Provide the [X, Y] coordinate of the cell's center where the given text is located.  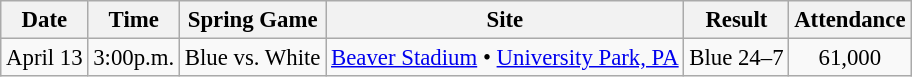
Time [134, 20]
April 13 [44, 58]
Blue 24–7 [736, 58]
Blue vs. White [253, 58]
Site [505, 20]
Beaver Stadium • University Park, PA [505, 58]
61,000 [850, 58]
3:00p.m. [134, 58]
Result [736, 20]
Spring Game [253, 20]
Date [44, 20]
Attendance [850, 20]
